Detect which cell encompasses the target text, then output its (x, y) center coordinate. 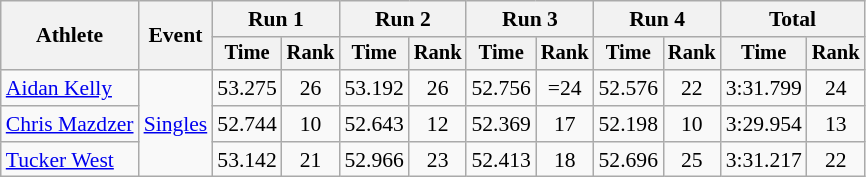
Singles (176, 124)
53.275 (246, 88)
52.576 (628, 88)
52.756 (500, 88)
Event (176, 36)
Run 4 (658, 19)
52.643 (374, 124)
Athlete (70, 36)
24 (836, 88)
Total (793, 19)
Chris Mazdzer (70, 124)
17 (565, 124)
Run 1 (276, 19)
Run 2 (402, 19)
12 (438, 124)
52.744 (246, 124)
52.369 (500, 124)
52.198 (628, 124)
Run 3 (530, 19)
22 (692, 88)
3:31.799 (764, 88)
53.192 (374, 88)
13 (836, 124)
3:29.954 (764, 124)
=24 (565, 88)
Aidan Kelly (70, 88)
